Provide the (x, y) coordinate of the cell's center where the given text is located.  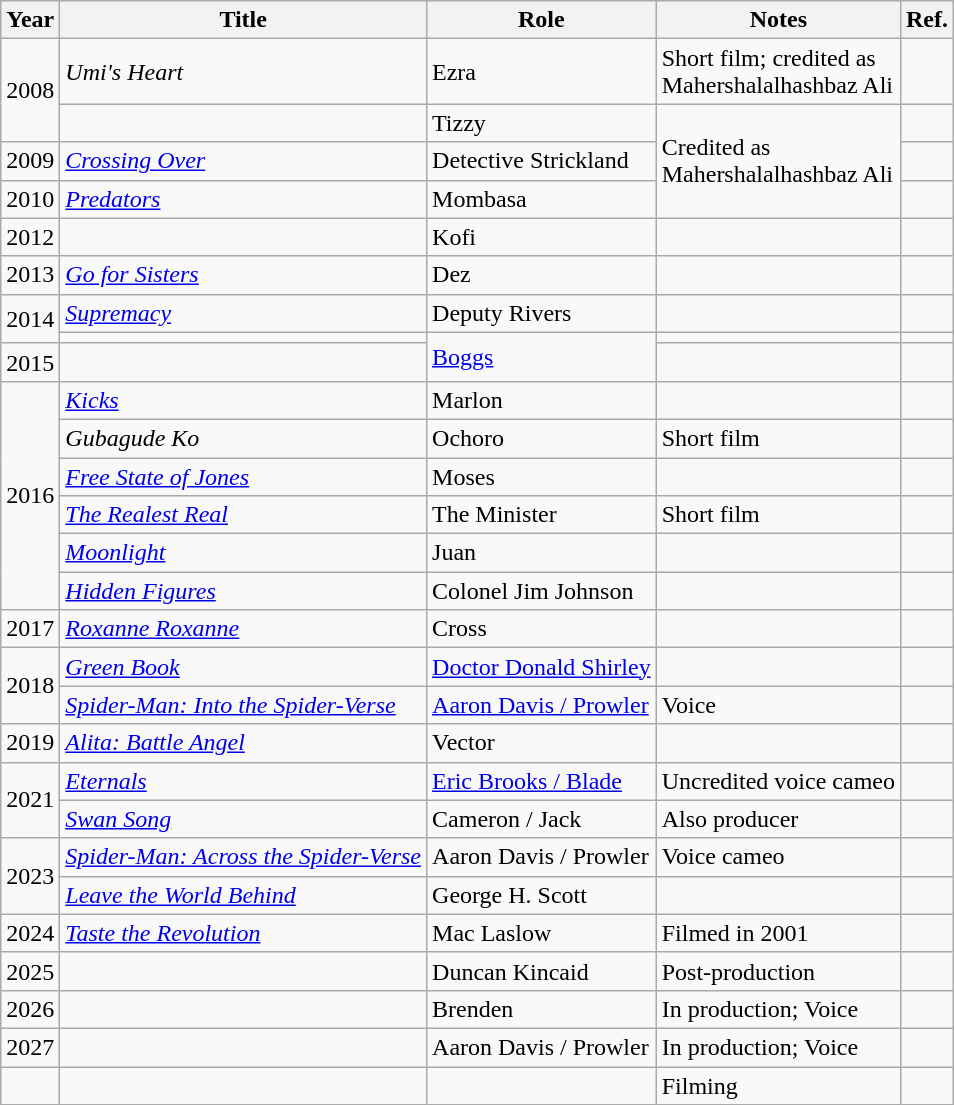
2008 (30, 90)
Marlon (542, 400)
2012 (30, 237)
Tizzy (542, 123)
2026 (30, 1009)
2014 (30, 318)
Voice (778, 705)
Kicks (244, 400)
Roxanne Roxanne (244, 629)
Ochoro (542, 438)
The Realest Real (244, 515)
Taste the Revolution (244, 933)
Moses (542, 477)
2018 (30, 686)
Short film; credited asMahershalalhashbaz Ali (778, 72)
Supremacy (244, 313)
2019 (30, 743)
Detective Strickland (542, 161)
Doctor Donald Shirley (542, 667)
Post-production (778, 971)
2009 (30, 161)
Juan (542, 553)
Mac Laslow (542, 933)
Free State of Jones (244, 477)
Cameron / Jack (542, 819)
2013 (30, 275)
2016 (30, 495)
Brenden (542, 1009)
Also producer (778, 819)
Vector (542, 743)
Boggs (542, 356)
2024 (30, 933)
Green Book (244, 667)
Kofi (542, 237)
Swan Song (244, 819)
2017 (30, 629)
Umi's Heart (244, 72)
The Minister (542, 515)
Colonel Jim Johnson (542, 591)
Gubagude Ko (244, 438)
Title (244, 20)
Ref. (926, 20)
Eric Brooks / Blade (542, 781)
Crossing Over (244, 161)
Duncan Kincaid (542, 971)
2015 (30, 362)
Deputy Rivers (542, 313)
Role (542, 20)
George H. Scott (542, 895)
Hidden Figures (244, 591)
Moonlight (244, 553)
Year (30, 20)
2021 (30, 800)
Alita: Battle Angel (244, 743)
Credited asMahershalalhashbaz Ali (778, 161)
Spider-Man: Into the Spider-Verse (244, 705)
Voice cameo (778, 857)
Notes (778, 20)
Mombasa (542, 199)
Uncredited voice cameo (778, 781)
Spider-Man: Across the Spider-Verse (244, 857)
Ezra (542, 72)
Dez (542, 275)
Cross (542, 629)
Predators (244, 199)
Filmed in 2001 (778, 933)
2010 (30, 199)
Filming (778, 1085)
Eternals (244, 781)
2025 (30, 971)
Go for Sisters (244, 275)
Leave the World Behind (244, 895)
2027 (30, 1047)
2023 (30, 876)
